From the cell containing the given text, extract its center point as (X, Y) coordinate. 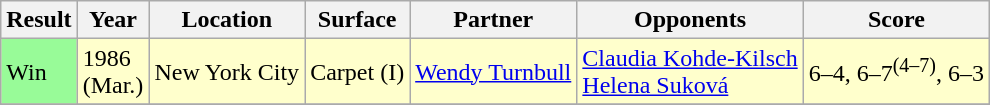
Wendy Turnbull (494, 72)
Claudia Kohde-Kilsch Helena Suková (690, 72)
New York City (227, 72)
Score (896, 20)
6–4, 6–7(4–7), 6–3 (896, 72)
Location (227, 20)
Carpet (I) (358, 72)
Surface (358, 20)
Year (113, 20)
Win (39, 72)
Partner (494, 20)
1986 (Mar.) (113, 72)
Opponents (690, 20)
Result (39, 20)
